Output the (X, Y) coordinate of the center of the cell containing the given text.  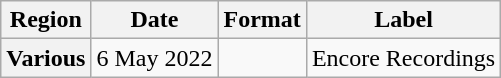
Date (154, 20)
Label (403, 20)
Encore Recordings (403, 58)
Region (46, 20)
6 May 2022 (154, 58)
Format (262, 20)
Various (46, 58)
